Capture the cell that displays the provided text and extract its [x, y] central coordinate. 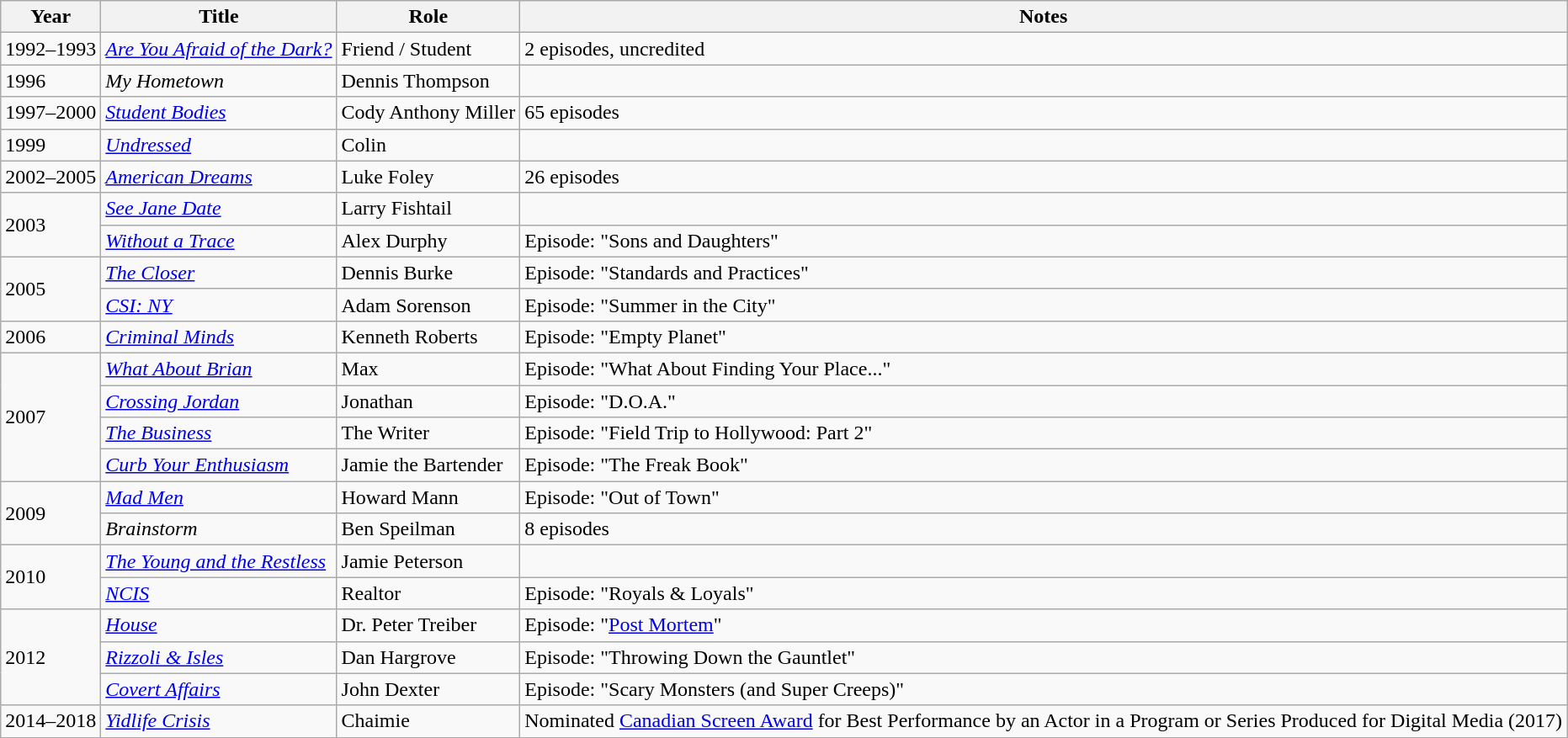
Dr. Peter Treiber [428, 625]
Realtor [428, 593]
65 episodes [1044, 113]
Rizzoli & Isles [219, 657]
Notes [1044, 17]
Jonathan [428, 401]
Jamie Peterson [428, 561]
John Dexter [428, 689]
Alex Durphy [428, 241]
Episode: "Post Mortem" [1044, 625]
Ben Speilman [428, 529]
Dennis Thompson [428, 81]
Larry Fishtail [428, 209]
House [219, 625]
Covert Affairs [219, 689]
Are You Afraid of the Dark? [219, 49]
The Closer [219, 273]
8 episodes [1044, 529]
1999 [50, 145]
2007 [50, 417]
CSI: NY [219, 305]
2003 [50, 225]
1992–1993 [50, 49]
Episode: "Throwing Down the Gauntlet" [1044, 657]
Dan Hargrove [428, 657]
What About Brian [219, 369]
Nominated Canadian Screen Award for Best Performance by an Actor in a Program or Series Produced for Digital Media (2017) [1044, 721]
Luke Foley [428, 177]
Episode: "Scary Monsters (and Super Creeps)" [1044, 689]
Colin [428, 145]
Title [219, 17]
2014–2018 [50, 721]
Episode: "Royals & Loyals" [1044, 593]
2006 [50, 337]
1997–2000 [50, 113]
Episode: "Standards and Practices" [1044, 273]
Episode: "Sons and Daughters" [1044, 241]
2 episodes, uncredited [1044, 49]
2005 [50, 289]
2002–2005 [50, 177]
Episode: "Field Trip to Hollywood: Part 2" [1044, 433]
Brainstorm [219, 529]
Friend / Student [428, 49]
Year [50, 17]
Adam Sorenson [428, 305]
Crossing Jordan [219, 401]
Episode: "What About Finding Your Place..." [1044, 369]
Episode: "Empty Planet" [1044, 337]
Yidlife Crisis [219, 721]
Student Bodies [219, 113]
The Writer [428, 433]
1996 [50, 81]
Kenneth Roberts [428, 337]
Jamie the Bartender [428, 465]
NCIS [219, 593]
2009 [50, 513]
The Young and the Restless [219, 561]
The Business [219, 433]
American Dreams [219, 177]
Episode: "Summer in the City" [1044, 305]
Max [428, 369]
Cody Anthony Miller [428, 113]
Criminal Minds [219, 337]
Howard Mann [428, 497]
Mad Men [219, 497]
Episode: "D.O.A." [1044, 401]
Role [428, 17]
Chaimie [428, 721]
Dennis Burke [428, 273]
Episode: "Out of Town" [1044, 497]
Curb Your Enthusiasm [219, 465]
2012 [50, 657]
Episode: "The Freak Book" [1044, 465]
2010 [50, 577]
Without a Trace [219, 241]
Undressed [219, 145]
26 episodes [1044, 177]
My Hometown [219, 81]
See Jane Date [219, 209]
